Identify which cell holds the provided text, then report its [X, Y] central coordinate. 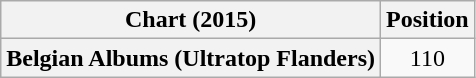
Chart (2015) [191, 20]
110 [428, 58]
Belgian Albums (Ultratop Flanders) [191, 58]
Position [428, 20]
